Pinpoint the cell where the given text exists, returning its (x, y) midpoint coordinate. 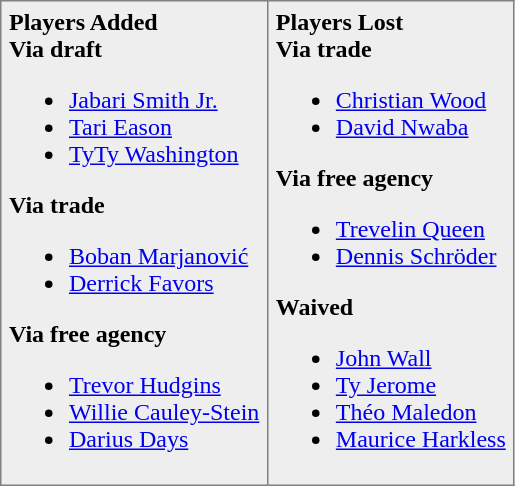
Players LostVia tradeChristian WoodDavid NwabaVia free agencyTrevelin QueenDennis SchröderWaivedJohn WallTy JeromeThéo MaledonMaurice Harkless (391, 243)
